For the text-containing cell, return its midpoint in (x, y) coordinate format. 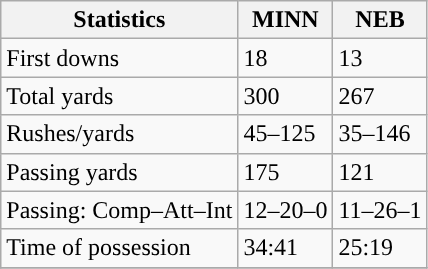
45–125 (286, 134)
175 (286, 172)
34:41 (286, 248)
121 (380, 172)
300 (286, 96)
18 (286, 58)
Passing: Comp–Att–Int (120, 210)
25:19 (380, 248)
NEB (380, 20)
Passing yards (120, 172)
11–26–1 (380, 210)
35–146 (380, 134)
Statistics (120, 20)
13 (380, 58)
Rushes/yards (120, 134)
First downs (120, 58)
Total yards (120, 96)
MINN (286, 20)
267 (380, 96)
12–20–0 (286, 210)
Time of possession (120, 248)
